Determine the (x, y) coordinate at the center of the cell enclosing the given text.  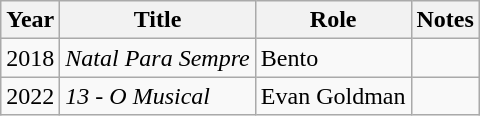
Natal Para Sempre (158, 58)
Bento (333, 58)
Role (333, 20)
Notes (445, 20)
2018 (30, 58)
13 - O Musical (158, 96)
Title (158, 20)
Evan Goldman (333, 96)
Year (30, 20)
2022 (30, 96)
